Output the (X, Y) coordinate of the center of the cell containing the given text.  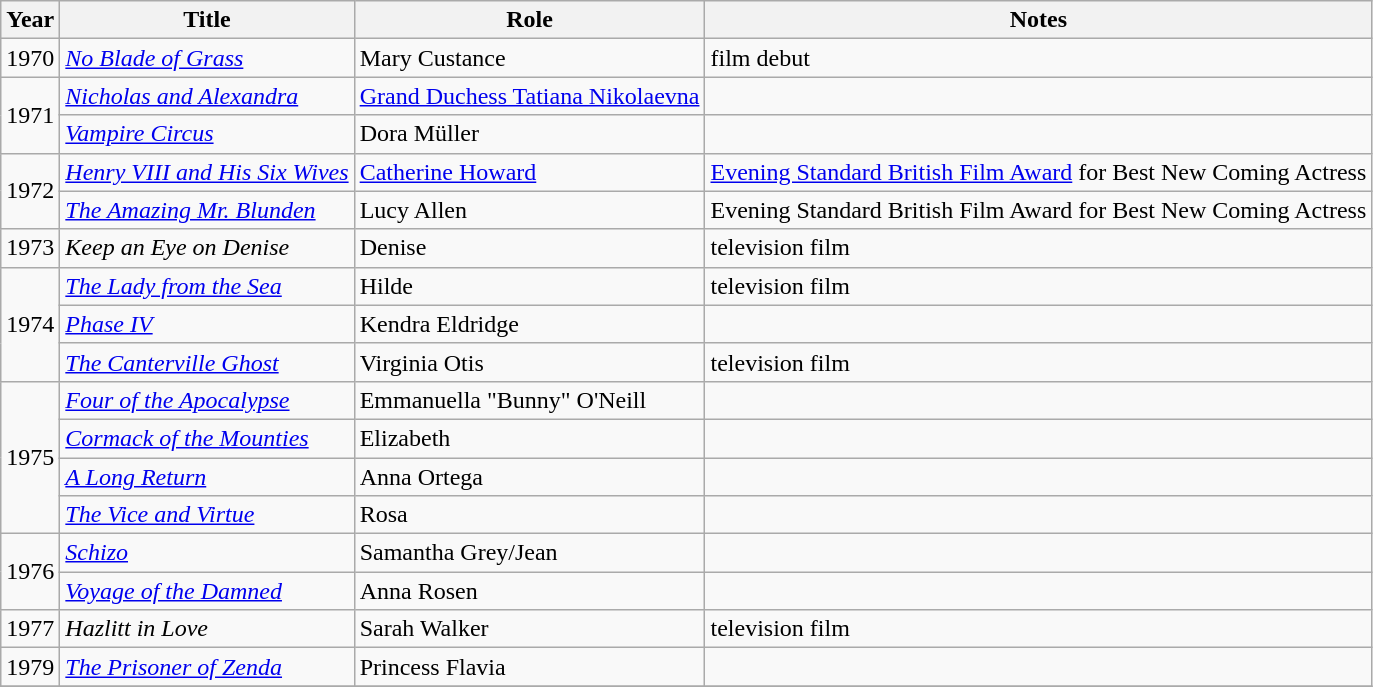
Anna Ortega (530, 477)
Grand Duchess Tatiana Nikolaevna (530, 96)
Year (30, 20)
Catherine Howard (530, 172)
Schizo (207, 553)
The Lady from the Sea (207, 286)
1976 (30, 572)
Lucy Allen (530, 210)
film debut (1038, 58)
1972 (30, 191)
Hilde (530, 286)
1977 (30, 629)
Kendra Eldridge (530, 324)
The Vice and Virtue (207, 515)
1979 (30, 667)
A Long Return (207, 477)
Elizabeth (530, 438)
Cormack of the Mounties (207, 438)
Nicholas and Alexandra (207, 96)
1971 (30, 115)
Dora Müller (530, 134)
Rosa (530, 515)
Henry VIII and His Six Wives (207, 172)
Anna Rosen (530, 591)
1970 (30, 58)
Keep an Eye on Denise (207, 248)
Sarah Walker (530, 629)
Notes (1038, 20)
Vampire Circus (207, 134)
Title (207, 20)
Role (530, 20)
Voyage of the Damned (207, 591)
1973 (30, 248)
No Blade of Grass (207, 58)
Four of the Apocalypse (207, 400)
Princess Flavia (530, 667)
Mary Custance (530, 58)
The Amazing Mr. Blunden (207, 210)
Emmanuella "Bunny" O'Neill (530, 400)
Denise (530, 248)
Virginia Otis (530, 362)
1974 (30, 324)
The Canterville Ghost (207, 362)
1975 (30, 457)
The Prisoner of Zenda (207, 667)
Hazlitt in Love (207, 629)
Phase IV (207, 324)
Samantha Grey/Jean (530, 553)
